Return [x, y] of the center of cell containing provided text 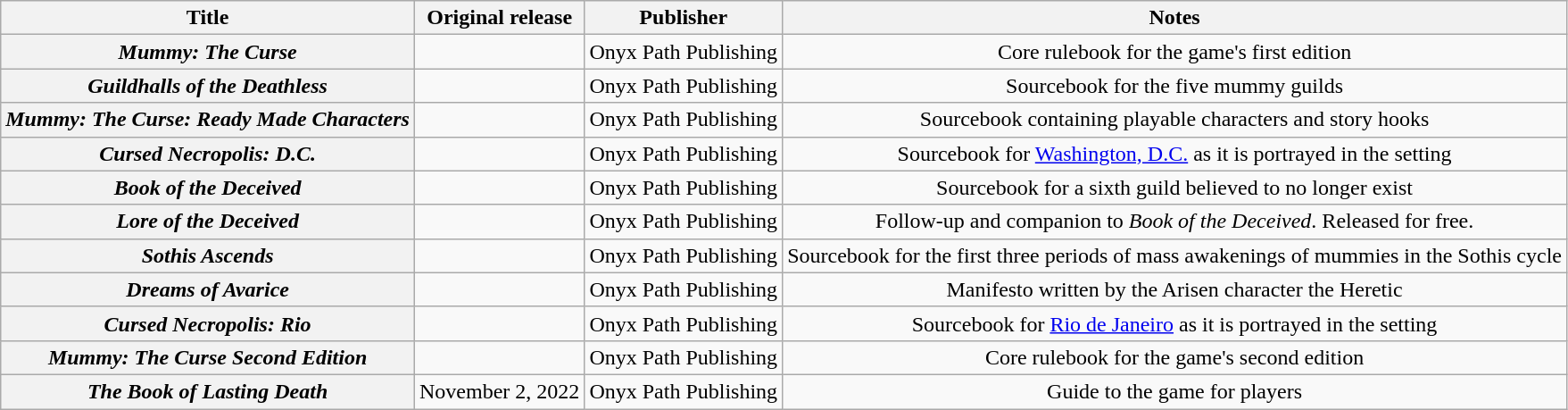
Sourcebook for a sixth guild believed to no longer exist [1174, 188]
Core rulebook for the game's first edition [1174, 52]
Cursed Necropolis: Rio [208, 323]
Mummy: The Curse: Ready Made Characters [208, 120]
Sourcebook for the first three periods of mass awakenings of mummies in the Sothis cycle [1174, 255]
Core rulebook for the game's second edition [1174, 357]
Notes [1174, 18]
Follow-up and companion to Book of the Deceived. Released for free. [1174, 222]
Sourcebook for Washington, D.C. as it is portrayed in the setting [1174, 154]
Mummy: The Curse Second Edition [208, 357]
Book of the Deceived [208, 188]
Sourcebook for the five mummy guilds [1174, 86]
Sothis Ascends [208, 255]
Manifesto written by the Arisen character the Heretic [1174, 289]
The Book of Lasting Death [208, 391]
Mummy: The Curse [208, 52]
Lore of the Deceived [208, 222]
Cursed Necropolis: D.C. [208, 154]
Sourcebook for Rio de Janeiro as it is portrayed in the setting [1174, 323]
Original release [499, 18]
Guide to the game for players [1174, 391]
Guildhalls of the Deathless [208, 86]
Publisher [684, 18]
Sourcebook containing playable characters and story hooks [1174, 120]
November 2, 2022 [499, 391]
Title [208, 18]
Dreams of Avarice [208, 289]
